Identify which cell holds the provided text, then report its [x, y] central coordinate. 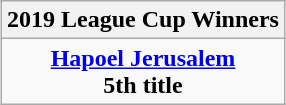
2019 League Cup Winners [144, 20]
Hapoel Jerusalem 5th title [144, 72]
